Extract the (x, y) coordinate from the center of the cell holding the provided text.  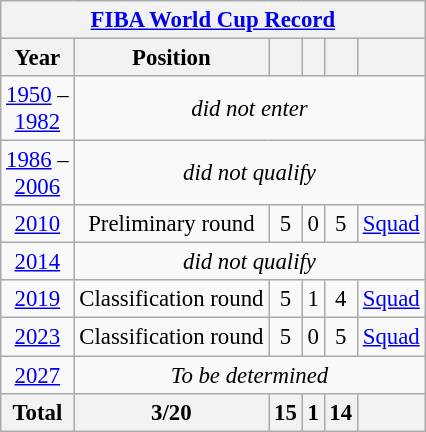
15 (286, 412)
2023 (38, 337)
2019 (38, 299)
To be determined (250, 375)
2014 (38, 262)
2027 (38, 375)
did not enter (250, 108)
Position (172, 58)
3/20 (172, 412)
2010 (38, 224)
4 (340, 299)
Preliminary round (172, 224)
Total (38, 412)
14 (340, 412)
1986 – 2006 (38, 174)
Year (38, 58)
1950 – 1982 (38, 108)
FIBA World Cup Record (213, 20)
